Locate the cell with the specified text and output its (x, y) center coordinate. 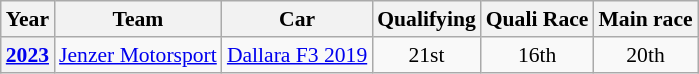
Jenzer Motorsport (138, 55)
Dallara F3 2019 (297, 55)
Car (297, 19)
Quali Race (538, 19)
Team (138, 19)
21st (426, 55)
16th (538, 55)
20th (645, 55)
Qualifying (426, 19)
Year (28, 19)
Main race (645, 19)
2023 (28, 55)
